Search for the cell housing the specified text and yield its (X, Y) center coordinate. 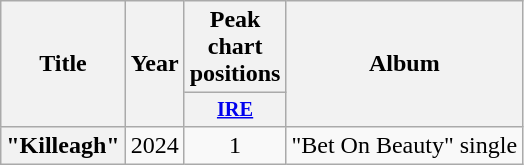
Title (63, 64)
IRE (235, 110)
Year (154, 64)
"Killeagh" (63, 145)
Album (404, 64)
Peak chart positions (235, 47)
1 (235, 145)
"Bet On Beauty" single (404, 145)
2024 (154, 145)
